Locate the cell with the specified text and output its [X, Y] center coordinate. 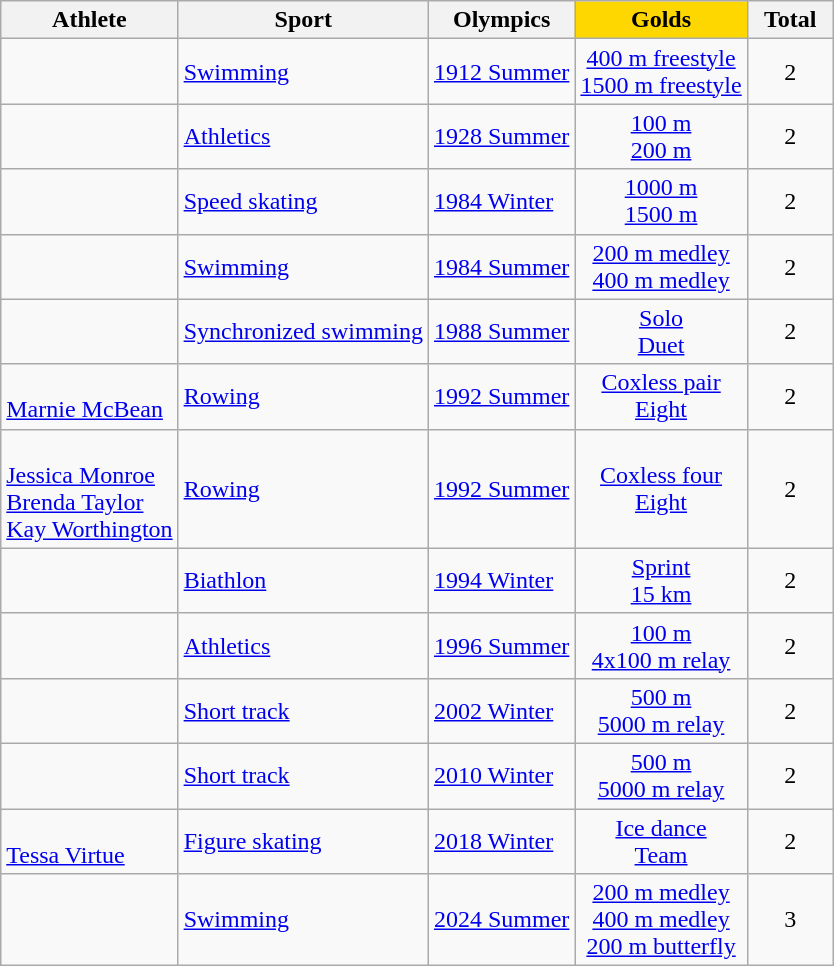
1984 Winter [501, 202]
3 [790, 920]
100 m200 m [661, 136]
Figure skating [303, 840]
Biathlon [303, 580]
1928 Summer [501, 136]
1994 Winter [501, 580]
1984 Summer [501, 266]
Jessica MonroeBrenda TaylorKay Worthington [90, 488]
1912 Summer [501, 72]
2018 Winter [501, 840]
Olympics [501, 20]
100 m4x100 m relay [661, 646]
Speed skating [303, 202]
Ice danceTeam [661, 840]
Marnie McBean [90, 396]
2024 Summer [501, 920]
200 m medley400 m medley [661, 266]
1988 Summer [501, 332]
Sport [303, 20]
SoloDuet [661, 332]
Golds [661, 20]
Tessa Virtue [90, 840]
Sprint15 km [661, 580]
200 m medley400 m medley200 m butterfly [661, 920]
Synchronized swimming [303, 332]
Coxless fourEight [661, 488]
2002 Winter [501, 710]
Total [790, 20]
400 m freestyle1500 m freestyle [661, 72]
1000 m1500 m [661, 202]
Coxless pairEight [661, 396]
Athlete [90, 20]
2010 Winter [501, 776]
1996 Summer [501, 646]
